Identify which cell holds the provided text, then report its [X, Y] central coordinate. 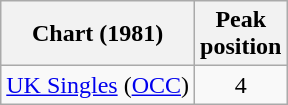
4 [241, 85]
UK Singles (OCC) [98, 85]
Peakposition [241, 34]
Chart (1981) [98, 34]
